Extract the (X, Y) coordinate from the center of the cell holding the provided text.  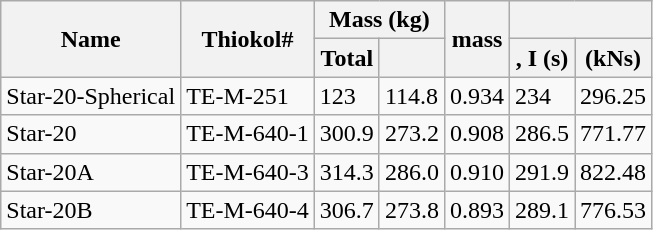
822.48 (614, 172)
Name (91, 39)
Thiokol# (248, 39)
Star-20 (91, 134)
0.934 (476, 96)
286.5 (542, 134)
296.25 (614, 96)
234 (542, 96)
114.8 (412, 96)
306.7 (346, 210)
300.9 (346, 134)
Star-20B (91, 210)
273.8 (412, 210)
TE-M-251 (248, 96)
0.893 (476, 210)
289.1 (542, 210)
TE-M-640-1 (248, 134)
Mass (kg) (379, 20)
Total (346, 58)
776.53 (614, 210)
mass (476, 39)
Star-20A (91, 172)
TE-M-640-3 (248, 172)
0.910 (476, 172)
771.77 (614, 134)
273.2 (412, 134)
, I (s) (542, 58)
0.908 (476, 134)
314.3 (346, 172)
291.9 (542, 172)
286.0 (412, 172)
123 (346, 96)
TE-M-640-4 (248, 210)
Star-20-Spherical (91, 96)
(kNs) (614, 58)
